Output the (x, y) coordinate of the center of the cell containing the given text.  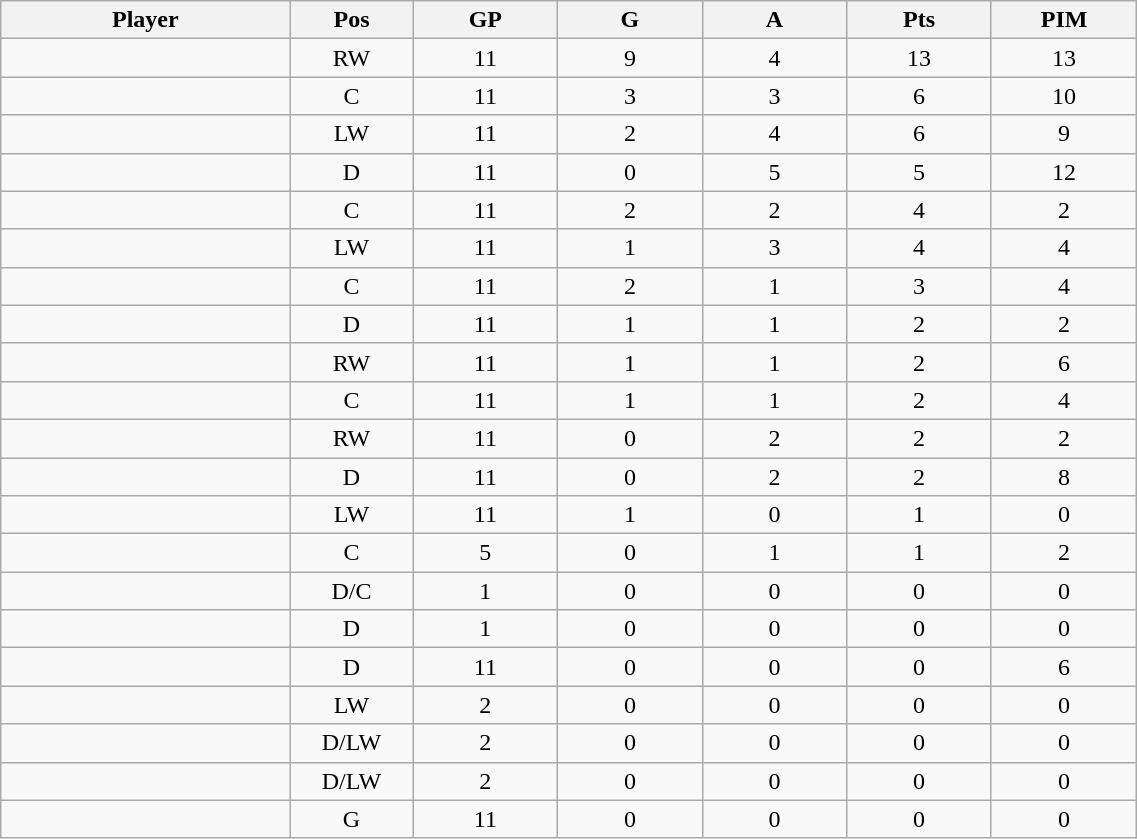
PIM (1064, 20)
8 (1064, 477)
Pts (920, 20)
A (774, 20)
10 (1064, 96)
12 (1064, 172)
Player (146, 20)
Pos (352, 20)
D/C (352, 591)
GP (486, 20)
